For the text-containing cell, return its midpoint in [x, y] coordinate format. 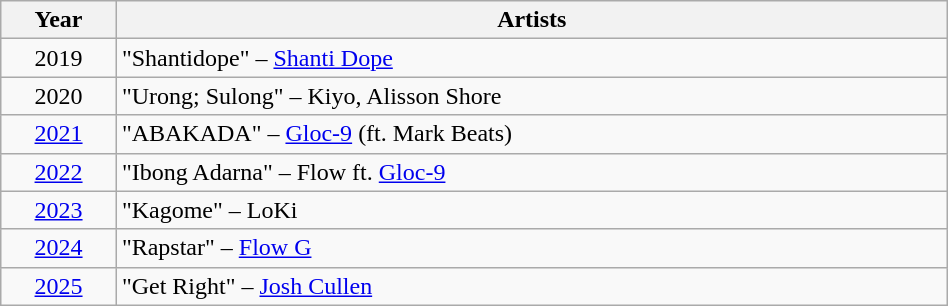
"Kagome" – LoKi [532, 210]
"ABAKADA" – Gloc-9 (ft. Mark Beats) [532, 134]
"Rapstar" – Flow G [532, 248]
2023 [59, 210]
2025 [59, 286]
"Ibong Adarna" – Flow ft. Gloc-9 [532, 172]
"Get Right" – Josh Cullen [532, 286]
"Shantidope" – Shanti Dope [532, 58]
"Urong; Sulong" – Kiyo, Alisson Shore [532, 96]
2021 [59, 134]
Artists [532, 20]
2022 [59, 172]
2024 [59, 248]
Year [59, 20]
2020 [59, 96]
2019 [59, 58]
